From the cell containing the given text, extract its center point as (X, Y) coordinate. 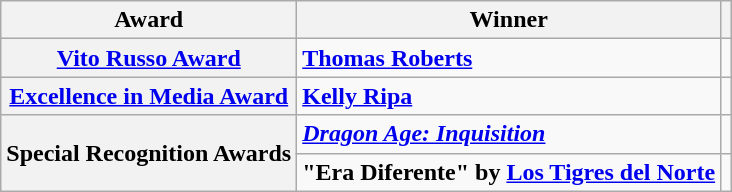
Award (149, 20)
Dragon Age: Inquisition (509, 134)
Excellence in Media Award (149, 96)
Thomas Roberts (509, 58)
"Era Diferente" by Los Tigres del Norte (509, 172)
Vito Russo Award (149, 58)
Kelly Ripa (509, 96)
Winner (509, 20)
Special Recognition Awards (149, 153)
